Identify which cell holds the provided text, then report its [X, Y] central coordinate. 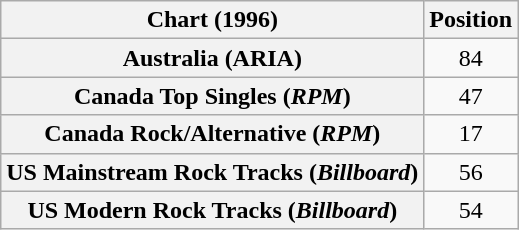
56 [471, 172]
Canada Top Singles (RPM) [212, 96]
US Mainstream Rock Tracks (Billboard) [212, 172]
54 [471, 210]
17 [471, 134]
US Modern Rock Tracks (Billboard) [212, 210]
Chart (1996) [212, 20]
Australia (ARIA) [212, 58]
47 [471, 96]
Position [471, 20]
Canada Rock/Alternative (RPM) [212, 134]
84 [471, 58]
